Provide the [x, y] coordinate of the cell's center where the given text is located.  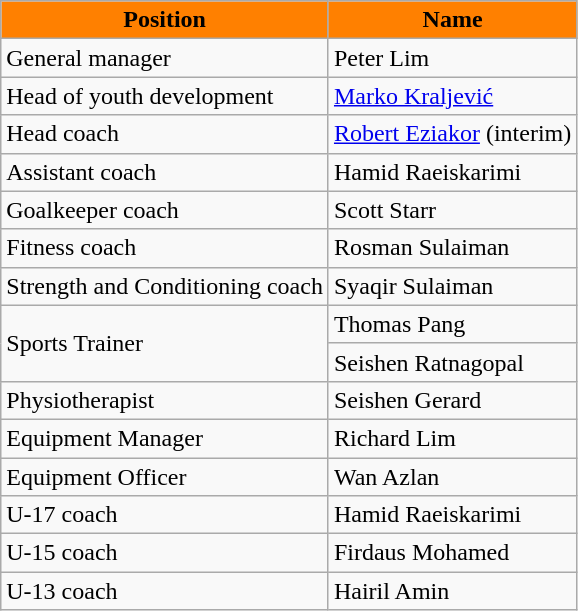
U-13 coach [165, 591]
Position [165, 20]
Thomas Pang [452, 324]
Hairil Amin [452, 591]
Goalkeeper coach [165, 210]
Robert Eziakor (interim) [452, 134]
Peter Lim [452, 58]
Rosman Sulaiman [452, 248]
Firdaus Mohamed [452, 553]
Syaqir Sulaiman [452, 286]
Seishen Gerard [452, 400]
Head coach [165, 134]
Name [452, 20]
Assistant coach [165, 172]
General manager [165, 58]
Physiotherapist [165, 400]
Strength and Conditioning coach [165, 286]
Fitness coach [165, 248]
Scott Starr [452, 210]
U-15 coach [165, 553]
Seishen Ratnagopal [452, 362]
Richard Lim [452, 438]
Wan Azlan [452, 477]
Head of youth development [165, 96]
Sports Trainer [165, 343]
Equipment Officer [165, 477]
Marko Kraljević [452, 96]
U-17 coach [165, 515]
Equipment Manager [165, 438]
